Pinpoint the cell where the given text exists, returning its [X, Y] midpoint coordinate. 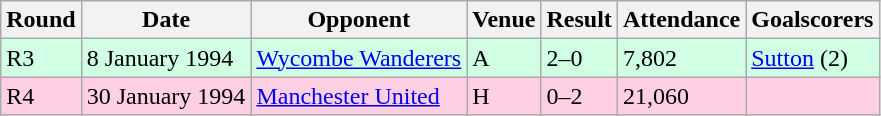
A [504, 58]
0–2 [579, 96]
8 January 1994 [166, 58]
Venue [504, 20]
Wycombe Wanderers [359, 58]
R3 [41, 58]
Goalscorers [812, 20]
Sutton (2) [812, 58]
21,060 [681, 96]
2–0 [579, 58]
30 January 1994 [166, 96]
Result [579, 20]
Date [166, 20]
Opponent [359, 20]
Manchester United [359, 96]
Round [41, 20]
7,802 [681, 58]
H [504, 96]
R4 [41, 96]
Attendance [681, 20]
